Extract the [x, y] coordinate from the center of the cell holding the provided text.  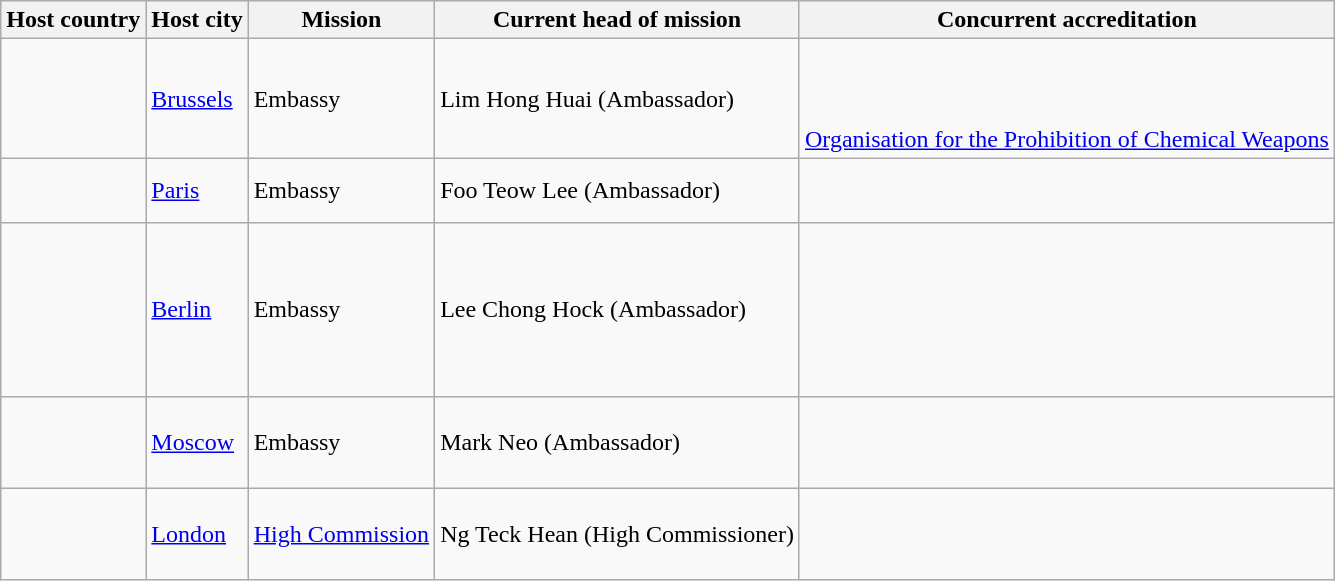
Foo Teow Lee (Ambassador) [618, 190]
Brussels [197, 98]
Ng Teck Hean (High Commissioner) [618, 534]
London [197, 534]
Mark Neo (Ambassador) [618, 442]
Host country [74, 20]
Host city [197, 20]
Concurrent accreditation [1066, 20]
Paris [197, 190]
Mission [341, 20]
Organisation for the Prohibition of Chemical Weapons [1066, 98]
Current head of mission [618, 20]
High Commission [341, 534]
Lee Chong Hock (Ambassador) [618, 310]
Moscow [197, 442]
Berlin [197, 310]
Lim Hong Huai (Ambassador) [618, 98]
